Find where the given text appears and provide that cell's center as (X, Y) coordinate. 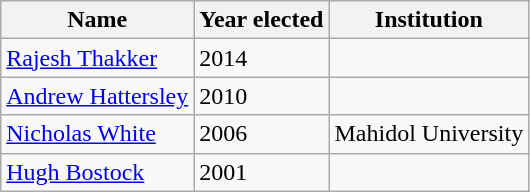
Name (98, 20)
Rajesh Thakker (98, 58)
Nicholas White (98, 134)
2001 (262, 172)
Year elected (262, 20)
Andrew Hattersley (98, 96)
2006 (262, 134)
Hugh Bostock (98, 172)
Institution (429, 20)
2014 (262, 58)
Mahidol University (429, 134)
2010 (262, 96)
